Locate the cell with the specified text and output its (X, Y) center coordinate. 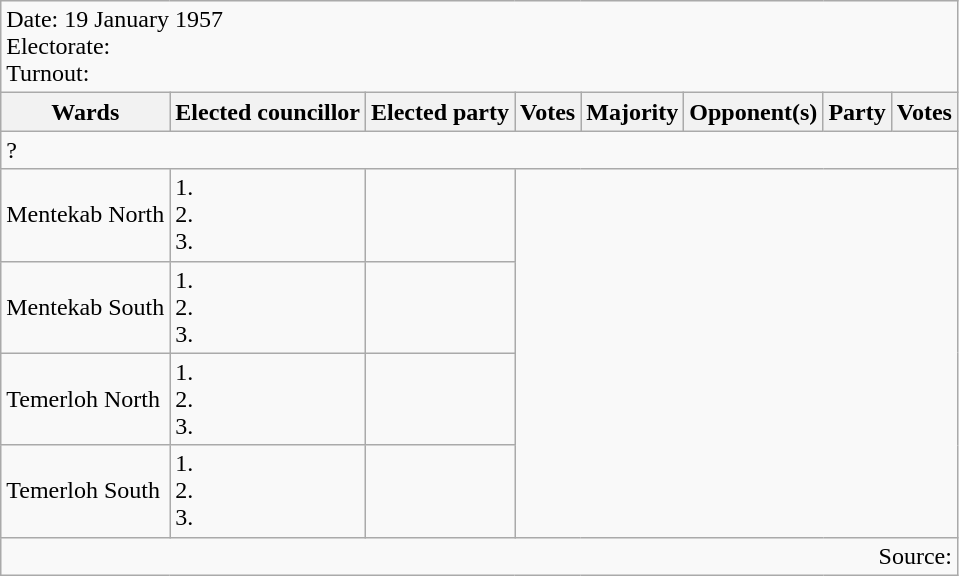
Wards (86, 112)
Source: (480, 556)
Temerloh South (86, 491)
Opponent(s) (754, 112)
Temerloh North (86, 399)
Mentekab North (86, 215)
Elected party (440, 112)
Elected councillor (268, 112)
Date: 19 January 1957Electorate: Turnout: (480, 47)
Mentekab South (86, 307)
? (480, 150)
Party (857, 112)
Majority (632, 112)
